Determine the (X, Y) coordinate at the center of the cell enclosing the given text.  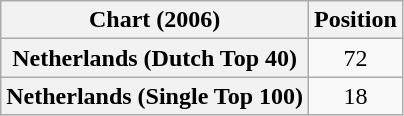
72 (356, 58)
Netherlands (Single Top 100) (155, 96)
Chart (2006) (155, 20)
Netherlands (Dutch Top 40) (155, 58)
Position (356, 20)
18 (356, 96)
